Scan for the cell matching the given text and deliver its (x, y) coordinate at center. 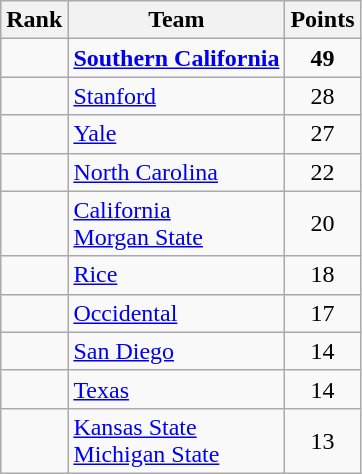
17 (322, 313)
28 (322, 96)
18 (322, 275)
Rank (34, 20)
13 (322, 440)
San Diego (176, 351)
Southern California (176, 58)
27 (322, 134)
Stanford (176, 96)
Rice (176, 275)
CaliforniaMorgan State (176, 224)
Yale (176, 134)
Texas (176, 389)
Points (322, 20)
Kansas StateMichigan State (176, 440)
22 (322, 172)
Team (176, 20)
North Carolina (176, 172)
Occidental (176, 313)
49 (322, 58)
20 (322, 224)
